From the cell containing the given text, extract its center point as [X, Y] coordinate. 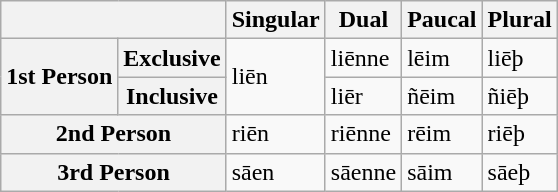
ñiēþ [520, 96]
2nd Person [114, 134]
riēnne [363, 134]
lēim [442, 58]
liēr [363, 96]
3rd Person [114, 172]
sāen [276, 172]
liēn [276, 77]
liēþ [520, 58]
sāeþ [520, 172]
Inclusive [172, 96]
Paucal [442, 20]
Exclusive [172, 58]
liēnne [363, 58]
Plural [520, 20]
riēn [276, 134]
Dual [363, 20]
riēþ [520, 134]
Singular [276, 20]
ñēim [442, 96]
rēim [442, 134]
1st Person [60, 77]
sāim [442, 172]
sāenne [363, 172]
